Locate the cell with the specified text and output its [X, Y] center coordinate. 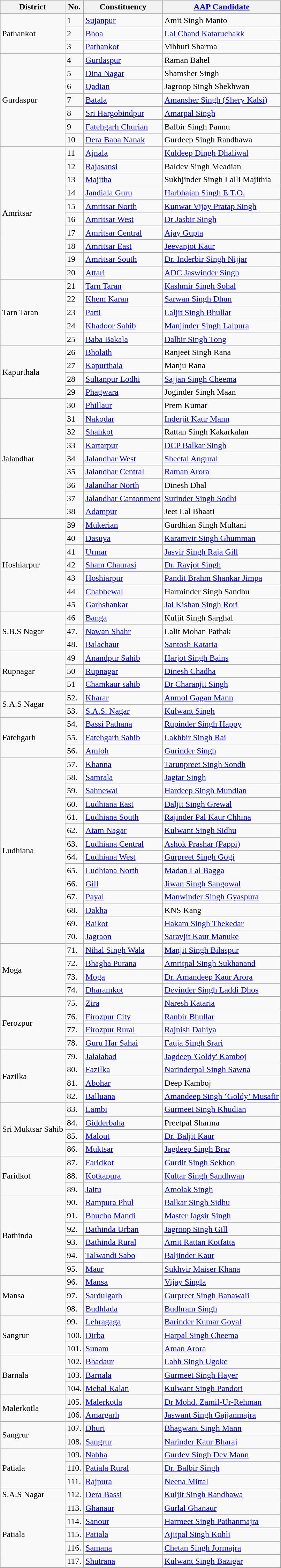
Rampura Phul [123, 1202]
Kotkapura [123, 1176]
44 [74, 592]
Sukhjinder Singh Lalli Majithia [222, 180]
27 [74, 365]
Dhuri [123, 1428]
Bhoa [123, 34]
28 [74, 379]
Anandpur Sahib [123, 658]
Gurmeet Singh Khudian [222, 1109]
Joginder Singh Maan [222, 392]
63. [74, 844]
Kunwar Vijay Pratap Singh [222, 206]
Ferozpur [33, 1023]
65. [74, 870]
Bassi Pathana [123, 724]
Nihal Singh Wala [123, 950]
Gurdeep Singh Randhawa [222, 140]
Maur [123, 1269]
Jagdeep 'Goldy' Kamboj [222, 1056]
Khem Karan [123, 299]
Barinder Kumar Goyal [222, 1322]
Gurpreet Singh Gogi [222, 857]
Bhagwant Singh Mann [222, 1428]
39 [74, 525]
101. [74, 1348]
Dr. Inderbir Singh Nijjar [222, 259]
Harminder Singh Sandhu [222, 592]
Gurdhian Singh Multani [222, 525]
109. [74, 1455]
Narinderpal Singh Sawna [222, 1070]
Fatehgarh Sahib [123, 737]
104. [74, 1388]
Manjit Singh Bilaspur [222, 950]
52. [74, 698]
Sukhvir Maiser Khana [222, 1269]
31 [74, 419]
53. [74, 711]
23 [74, 312]
Dina Nagar [123, 73]
Jiwan Singh Sangowal [222, 884]
Jaswant Singh Gajjanmajra [222, 1415]
Khadoor Sahib [123, 326]
81. [74, 1083]
54. [74, 724]
Sajjan Singh Cheema [222, 379]
Tarunpreet Singh Sondh [222, 764]
42 [74, 565]
96. [74, 1282]
Qadian [123, 87]
22 [74, 299]
Kulwant Singh Pandori [222, 1388]
Dera Baba Nanak [123, 140]
114. [74, 1521]
Payal [123, 897]
Lal Chand Kataruchakk [222, 34]
107. [74, 1428]
87. [74, 1162]
103. [74, 1375]
Mukerian [123, 525]
15 [74, 206]
Baba Bakala [123, 339]
Balluana [123, 1096]
Jalandhar [33, 459]
Kuljit Singh Sarghal [222, 618]
Rajasansi [123, 166]
Amritsar West [123, 220]
117. [74, 1561]
Samrala [123, 777]
24 [74, 326]
Guru Har Sahai [123, 1043]
86. [74, 1149]
Dr. Balbir Singh [222, 1468]
Manjinder Singh Lalpura [222, 326]
88. [74, 1176]
Jaitu [123, 1189]
Lehragaga [123, 1322]
Jagroop Singh Shekhwan [222, 87]
Phillaur [123, 406]
Sham Chaurasi [123, 565]
Harpal Singh Cheema [222, 1335]
Patiala Rural [123, 1468]
116. [74, 1548]
Dakha [123, 910]
Ranjeet Singh Rana [222, 352]
30 [74, 406]
S.A.S. Nagar [123, 711]
No. [74, 7]
Saravjit Kaur Manuke [222, 937]
Dera Bassi [123, 1495]
Gurdev Singh Dev Mann [222, 1455]
37 [74, 498]
Sunam [123, 1348]
Patti [123, 312]
Sarwan Singh Dhun [222, 299]
Ludhiana South [123, 817]
92. [74, 1229]
Kashmir Singh Sohal [222, 286]
20 [74, 273]
Sri Hargobindpur [123, 113]
94. [74, 1256]
Aman Arora [222, 1348]
Jalandhar North [123, 485]
14 [74, 193]
25 [74, 339]
49 [74, 658]
Jagdeep Singh Brar [222, 1149]
Jalandhar Cantonment [123, 498]
99. [74, 1322]
13 [74, 180]
Ludhiana [33, 850]
68. [74, 910]
Amarpal Singh [222, 113]
Harmeet Singh Pathanmajra [222, 1521]
Bhagha Purana [123, 963]
Attari [123, 273]
Devinder Singh Laddi Dhos [222, 990]
48. [74, 645]
38 [74, 512]
91. [74, 1216]
67. [74, 897]
4 [74, 60]
Balbir Singh Pannu [222, 126]
71. [74, 950]
Shamsher Singh [222, 73]
Manju Rana [222, 365]
Pandit Brahm Shankar Jimpa [222, 578]
105. [74, 1402]
Amloh [123, 751]
Samana [123, 1548]
Deep Kamboj [222, 1083]
7 [74, 100]
Chamkaur sahib [123, 684]
34 [74, 459]
Amritsar South [123, 259]
Balachaur [123, 645]
Master Jagsir Singh [222, 1216]
Rattan Singh Kakarkalan [222, 432]
Jalalabad [123, 1056]
19 [74, 259]
77. [74, 1030]
60. [74, 804]
Gurmeet Singh Hayer [222, 1375]
Rajnish Dahiya [222, 1030]
45 [74, 605]
Naresh Kataria [222, 1003]
Constituency [123, 7]
47. [74, 631]
Kartarpur [123, 445]
6 [74, 87]
Kulwant Singh Bazigar [222, 1561]
Sri Muktsar Sahib [33, 1129]
100. [74, 1335]
Dr Jasbir Singh [222, 220]
Bhadaur [123, 1362]
Jagroop Singh Gill [222, 1229]
46 [74, 618]
Dirba [123, 1335]
Abohar [123, 1083]
Jai Kishan Singh Rori [222, 605]
Raikot [123, 923]
110. [74, 1468]
S.B.S Nagar [33, 631]
DCP Balkar Singh [222, 445]
Sujanpur [123, 20]
8 [74, 113]
Ludhiana West [123, 857]
Amritsar East [123, 246]
Dasuya [123, 538]
Dinesh Dhal [222, 485]
Raman Bahel [222, 60]
Gurinder Singh [222, 751]
Balkar Singh Sidhu [222, 1202]
Amolak Singh [222, 1189]
Amandeep Singh ‘Goldy’ Musafir [222, 1096]
89. [74, 1189]
75. [74, 1003]
113. [74, 1508]
Lalit Mohan Pathak [222, 631]
32 [74, 432]
Jagraon [123, 937]
Rajpura [123, 1481]
Nawan Shahr [123, 631]
56. [74, 751]
Santosh Kataria [222, 645]
10 [74, 140]
58. [74, 777]
Gurpreet Singh Banawali [222, 1295]
12 [74, 166]
Raman Arora [222, 472]
Madan Lal Bagga [222, 870]
16 [74, 220]
Shutrana [123, 1561]
Laljit Singh Bhullar [222, 312]
Hakam Singh Thekedar [222, 923]
Baljinder Kaur [222, 1256]
Nabha [123, 1455]
Rajinder Pal Kaur Chhina [222, 817]
36 [74, 485]
Kharar [123, 698]
59. [74, 790]
80. [74, 1070]
61. [74, 817]
69. [74, 923]
Labh Singh Ugoke [222, 1362]
Fatehgarh [33, 737]
41 [74, 551]
Karamvir Singh Ghumman [222, 538]
Harjot Singh Bains [222, 658]
95. [74, 1269]
Amritpal Singh Sukhanand [222, 963]
Jalandhar Central [123, 472]
Dinesh Chadha [222, 671]
3 [74, 47]
Hardeep Singh Mundian [222, 790]
83. [74, 1109]
Dalbir Singh Tong [222, 339]
Urmar [123, 551]
Ranbir Bhullar [222, 1017]
Surinder Singh Sodhi [222, 498]
98. [74, 1309]
Gurdit Singh Sekhon [222, 1162]
Majitha [123, 180]
Sanour [123, 1521]
Kultar Singh Sandhwan [222, 1176]
33 [74, 445]
Malout [123, 1136]
108. [74, 1442]
Bhucho Mandi [123, 1216]
Dr. Ravjot Singh [222, 565]
Jasvir Singh Raja Gill [222, 551]
Preetpal Sharma [222, 1123]
Bathinda Rural [123, 1242]
Bathinda [33, 1235]
Talwandi Sabo [123, 1256]
Jeet Lal Bhaati [222, 512]
Khanna [123, 764]
Amansher Singh (Shery Kalsi) [222, 100]
51 [74, 684]
Ashok Prashar (Pappi) [222, 844]
Narinder Kaur Bharaj [222, 1442]
AAP Candidate [222, 7]
Gidderbaha [123, 1123]
Amritsar [33, 213]
Garhshankar [123, 605]
Adampur [123, 512]
Rupinder Singh Happy [222, 724]
Shahkot [123, 432]
District [33, 7]
Dr Charanjit Singh [222, 684]
64. [74, 857]
Amargarh [123, 1415]
Firozpur City [123, 1017]
72. [74, 963]
Nakodar [123, 419]
Chabbewal [123, 592]
Kulwant Singh [222, 711]
Dr. Amandeep Kaur Arora [222, 976]
KNS Kang [222, 910]
Ludhiana Central [123, 844]
55. [74, 737]
Kulwant Singh Sidhu [222, 831]
18 [74, 246]
Budhlada [123, 1309]
35 [74, 472]
Ghanaur [123, 1508]
Banga [123, 618]
Sultanpur Lodhi [123, 379]
Manwinder Singh Gyaspura [222, 897]
Kuljit Singh Randhawa [222, 1495]
Zira [123, 1003]
84. [74, 1123]
Amritsar North [123, 206]
Sardulgarh [123, 1295]
17 [74, 233]
Budhram Singh [222, 1309]
Dharamkot [123, 990]
70. [74, 937]
Jandiala Guru [123, 193]
62. [74, 831]
40 [74, 538]
43 [74, 578]
Muktsar [123, 1149]
Bholath [123, 352]
115. [74, 1534]
Ludhiana North [123, 870]
Ludhiana East [123, 804]
85. [74, 1136]
Daljit Singh Grewal [222, 804]
Atam Nagar [123, 831]
Neena Mittal [222, 1481]
Lakhbir Singh Rai [222, 737]
Harbhajan Singh E.T.O. [222, 193]
93. [74, 1242]
112. [74, 1495]
Amritsar Central [123, 233]
Mehal Kalan [123, 1388]
Prem Kumar [222, 406]
78. [74, 1043]
Amit Singh Manto [222, 20]
Vibhuti Sharma [222, 47]
Inderjit Kaur Mann [222, 419]
76. [74, 1017]
106. [74, 1415]
Bathinda Urban [123, 1229]
2 [74, 34]
Ajitpal Singh Kohli [222, 1534]
57. [74, 764]
Chetan Singh Jormajra [222, 1548]
11 [74, 153]
Ajnala [123, 153]
Baldev Singh Meadian [222, 166]
1 [74, 20]
Kuldeep Dingh Dhaliwal [222, 153]
Sheetal Angural [222, 459]
Ajay Gupta [222, 233]
Jeevanjot Kaur [222, 246]
Dr. Baljit Kaur [222, 1136]
Vijay Singla [222, 1282]
Lambi [123, 1109]
Firozpur Rural [123, 1030]
ADC Jaswinder Singh [222, 273]
66. [74, 884]
111. [74, 1481]
97. [74, 1295]
5 [74, 73]
Phagwara [123, 392]
Jalandhar West [123, 459]
9 [74, 126]
Fatehgarh Churian [123, 126]
50 [74, 671]
Amit Rattan Kotfatta [222, 1242]
82. [74, 1096]
Sahnewal [123, 790]
90. [74, 1202]
21 [74, 286]
Anmol Gagan Mann [222, 698]
79. [74, 1056]
73. [74, 976]
Gurlal Ghanaur [222, 1508]
Fauja Singh Srari [222, 1043]
74. [74, 990]
Gill [123, 884]
102. [74, 1362]
Dr Mohd. Zamil-Ur-Rehman [222, 1402]
Batala [123, 100]
29 [74, 392]
Jagtar Singh [222, 777]
26 [74, 352]
